Scan for the cell matching the given text and deliver its [X, Y] coordinate at center. 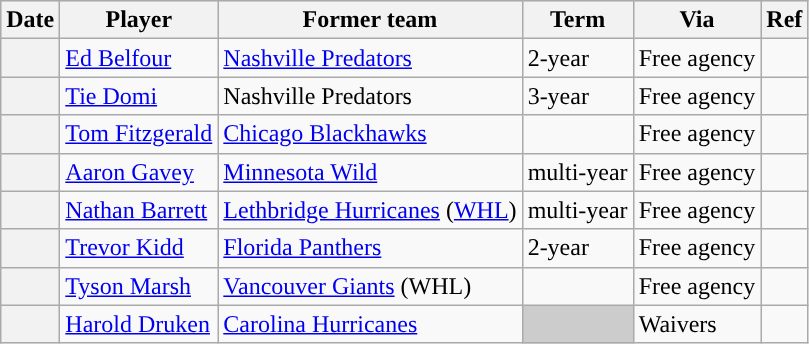
Ref [784, 20]
Player [139, 20]
Lethbridge Hurricanes (WHL) [370, 210]
Ed Belfour [139, 58]
Carolina Hurricanes [370, 324]
Tie Domi [139, 96]
Aaron Gavey [139, 172]
Via [697, 20]
Former team [370, 20]
Term [578, 20]
Minnesota Wild [370, 172]
Trevor Kidd [139, 248]
Chicago Blackhawks [370, 134]
Date [30, 20]
Harold Druken [139, 324]
Vancouver Giants (WHL) [370, 286]
3-year [578, 96]
Florida Panthers [370, 248]
Waivers [697, 324]
Nathan Barrett [139, 210]
Tyson Marsh [139, 286]
Tom Fitzgerald [139, 134]
